Detect which cell encompasses the target text, then output its (X, Y) center coordinate. 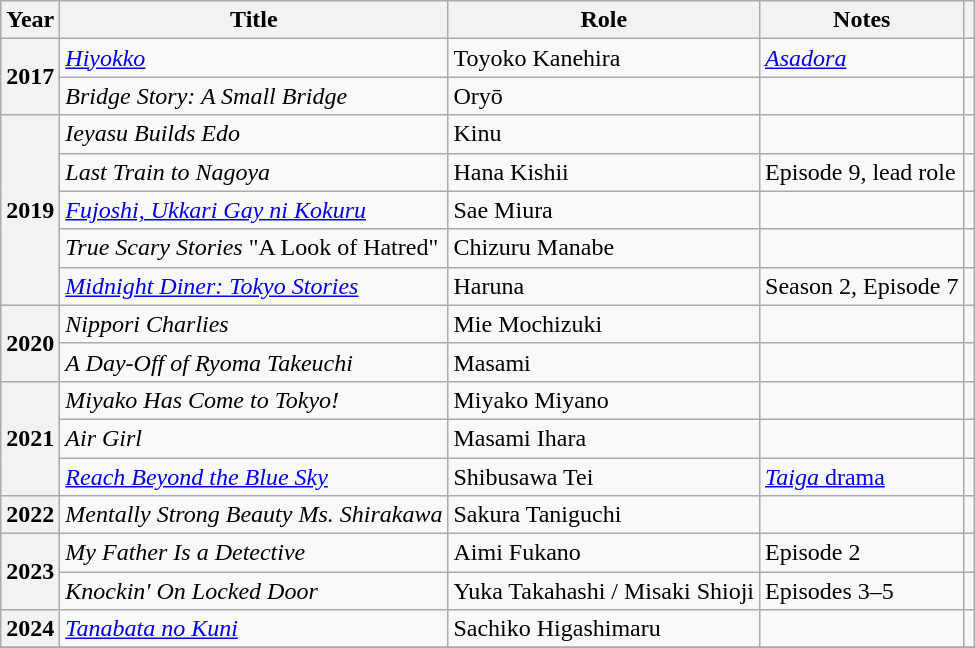
Year (30, 20)
2020 (30, 343)
2017 (30, 77)
2021 (30, 438)
Masami (604, 362)
Asadora (862, 58)
Masami Ihara (604, 438)
Miyako Has Come to Tokyo! (254, 400)
Miyako Miyano (604, 400)
2024 (30, 629)
Chizuru Manabe (604, 248)
Toyoko Kanehira (604, 58)
2022 (30, 515)
Episodes 3–5 (862, 591)
Episode 9, lead role (862, 172)
Sachiko Higashimaru (604, 629)
Taiga drama (862, 477)
Sae Miura (604, 210)
Notes (862, 20)
Role (604, 20)
Knockin' On Locked Door (254, 591)
Hana Kishii (604, 172)
Haruna (604, 286)
Episode 2 (862, 553)
Nippori Charlies (254, 324)
2019 (30, 210)
Mie Mochizuki (604, 324)
Oryō (604, 96)
Title (254, 20)
Reach Beyond the Blue Sky (254, 477)
2023 (30, 572)
Yuka Takahashi / Misaki Shioji (604, 591)
Aimi Fukano (604, 553)
My Father Is a Detective (254, 553)
Hiyokko (254, 58)
Mentally Strong Beauty Ms. Shirakawa (254, 515)
Season 2, Episode 7 (862, 286)
Air Girl (254, 438)
Bridge Story: A Small Bridge (254, 96)
Kinu (604, 134)
A Day-Off of Ryoma Takeuchi (254, 362)
Sakura Taniguchi (604, 515)
Fujoshi, Ukkari Gay ni Kokuru (254, 210)
Last Train to Nagoya (254, 172)
Ieyasu Builds Edo (254, 134)
Shibusawa Tei (604, 477)
True Scary Stories "A Look of Hatred" (254, 248)
Midnight Diner: Tokyo Stories (254, 286)
Tanabata no Kuni (254, 629)
